Determine the (x, y) coordinate at the center of the cell enclosing the given text.  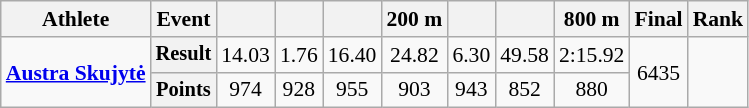
Rank (718, 19)
6.30 (471, 55)
6435 (658, 72)
943 (471, 90)
800 m (592, 19)
880 (592, 90)
24.82 (414, 55)
Event (184, 19)
852 (524, 90)
16.40 (352, 55)
928 (299, 90)
14.03 (246, 55)
Athlete (76, 19)
974 (246, 90)
Points (184, 90)
Austra Skujytė (76, 72)
Result (184, 55)
2:15.92 (592, 55)
200 m (414, 19)
1.76 (299, 55)
Final (658, 19)
955 (352, 90)
903 (414, 90)
49.58 (524, 55)
